Detect which cell encompasses the target text, then output its [x, y] center coordinate. 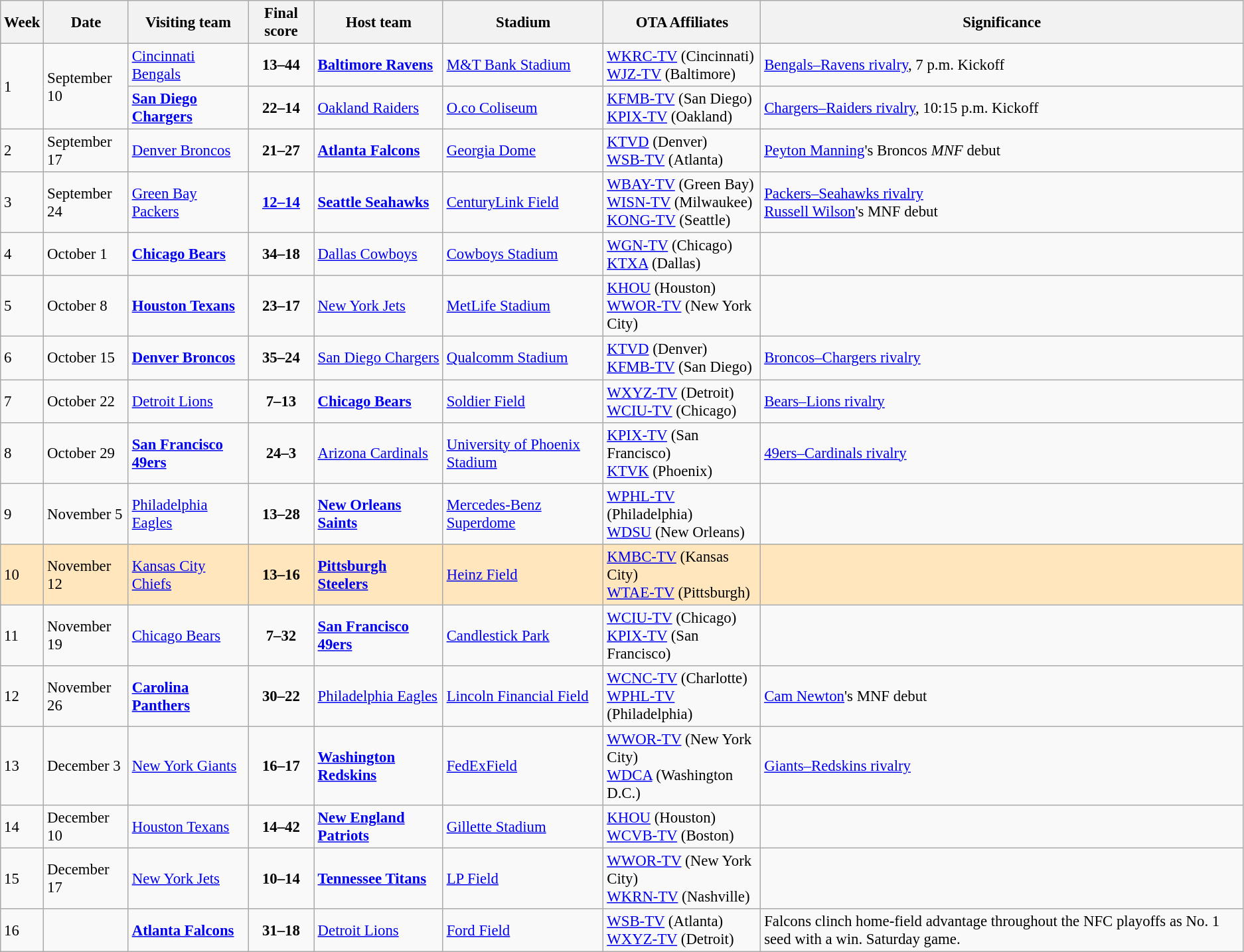
13–28 [281, 514]
LP Field [523, 878]
Peyton Manning's Broncos MNF debut [1002, 151]
14 [23, 827]
October 15 [86, 358]
Final score [281, 23]
WWOR-TV (New York City)WDCA (Washington D.C.) [682, 766]
Georgia Dome [523, 151]
Visiting team [188, 23]
49ers–Cardinals rivalry [1002, 453]
Week [23, 23]
KFMB-TV (San Diego)KPIX-TV (Oakland) [682, 108]
Packers–Seahawks rivalryRussell Wilson's MNF debut [1002, 202]
WGN-TV (Chicago)KTXA (Dallas) [682, 255]
16–17 [281, 766]
KTVD (Denver)KFMB-TV (San Diego) [682, 358]
WCNC-TV (Charlotte)WPHL-TV (Philadelphia) [682, 696]
KTVD (Denver)WSB-TV (Atlanta) [682, 151]
Seattle Seahawks [378, 202]
12 [23, 696]
Arizona Cardinals [378, 453]
Green Bay Packers [188, 202]
Cowboys Stadium [523, 255]
14–42 [281, 827]
Chargers–Raiders rivalry, 10:15 p.m. Kickoff [1002, 108]
KHOU (Houston)WWOR-TV (New York City) [682, 307]
Bears–Lions rivalry [1002, 401]
30–22 [281, 696]
24–3 [281, 453]
New York Giants [188, 766]
Pittsburgh Steelers [378, 574]
WCIU-TV (Chicago)KPIX-TV (San Francisco) [682, 635]
Significance [1002, 23]
5 [23, 307]
Tennessee Titans [378, 878]
Broncos–Chargers rivalry [1002, 358]
October 22 [86, 401]
1 [23, 86]
Ford Field [523, 931]
10–14 [281, 878]
WBAY-TV (Green Bay)WISN-TV (Milwaukee)KONG-TV (Seattle) [682, 202]
September 17 [86, 151]
Stadium [523, 23]
Date [86, 23]
16 [23, 931]
December 10 [86, 827]
November 19 [86, 635]
13–44 [281, 65]
University of Phoenix Stadium [523, 453]
Qualcomm Stadium [523, 358]
Bengals–Ravens rivalry, 7 p.m. Kickoff [1002, 65]
7 [23, 401]
8 [23, 453]
4 [23, 255]
Cincinnati Bengals [188, 65]
October 1 [86, 255]
21–27 [281, 151]
WXYZ-TV (Detroit)WCIU-TV (Chicago) [682, 401]
Oakland Raiders [378, 108]
September 10 [86, 86]
October 8 [86, 307]
KHOU (Houston)WCVB-TV (Boston) [682, 827]
Candlestick Park [523, 635]
WKRC-TV (Cincinnati)WJZ-TV (Baltimore) [682, 65]
November 12 [86, 574]
12–14 [281, 202]
KMBC-TV (Kansas City)WTAE-TV (Pittsburgh) [682, 574]
6 [23, 358]
22–14 [281, 108]
Giants–Redskins rivalry [1002, 766]
WSB-TV (Atlanta)WXYZ-TV (Detroit) [682, 931]
9 [23, 514]
December 17 [86, 878]
Cam Newton's MNF debut [1002, 696]
Mercedes-Benz Superdome [523, 514]
Washington Redskins [378, 766]
O.co Coliseum [523, 108]
13 [23, 766]
15 [23, 878]
New England Patriots [378, 827]
OTA Affiliates [682, 23]
Baltimore Ravens [378, 65]
23–17 [281, 307]
3 [23, 202]
Host team [378, 23]
13–16 [281, 574]
31–18 [281, 931]
CenturyLink Field [523, 202]
Kansas City Chiefs [188, 574]
Soldier Field [523, 401]
November 5 [86, 514]
October 29 [86, 453]
7–32 [281, 635]
M&T Bank Stadium [523, 65]
Falcons clinch home-field advantage throughout the NFC playoffs as No. 1 seed with a win. Saturday game. [1002, 931]
35–24 [281, 358]
December 3 [86, 766]
MetLife Stadium [523, 307]
Gillette Stadium [523, 827]
Dallas Cowboys [378, 255]
KPIX-TV (San Francisco)KTVK (Phoenix) [682, 453]
WWOR-TV (New York City)WKRN-TV (Nashville) [682, 878]
2 [23, 151]
FedExField [523, 766]
November 26 [86, 696]
Carolina Panthers [188, 696]
34–18 [281, 255]
11 [23, 635]
September 24 [86, 202]
New Orleans Saints [378, 514]
Lincoln Financial Field [523, 696]
Heinz Field [523, 574]
WPHL-TV (Philadelphia)WDSU (New Orleans) [682, 514]
7–13 [281, 401]
10 [23, 574]
